Output the [X, Y] coordinate of the center of the cell containing the given text.  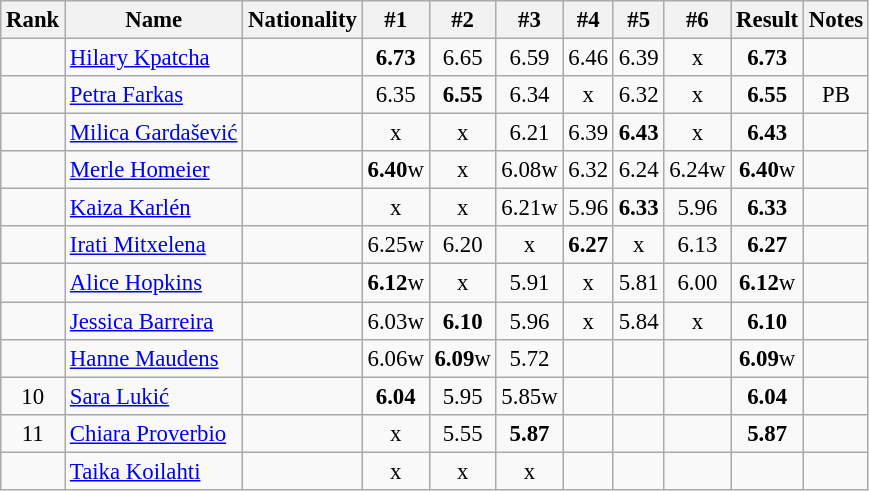
Hilary Kpatcha [154, 58]
Jessica Barreira [154, 321]
Name [154, 20]
Nationality [302, 20]
Rank [33, 20]
6.08w [530, 170]
Sara Lukić [154, 396]
Chiara Proverbio [154, 433]
6.24w [698, 170]
Alice Hopkins [154, 283]
5.85w [530, 396]
Milica Gardašević [154, 133]
Result [768, 20]
6.00 [698, 283]
10 [33, 396]
#5 [638, 20]
6.24 [638, 170]
Taika Koilahti [154, 471]
5.91 [530, 283]
5.72 [530, 358]
5.55 [462, 433]
#2 [462, 20]
#6 [698, 20]
6.21w [530, 208]
6.35 [396, 95]
5.81 [638, 283]
Notes [836, 20]
6.20 [462, 245]
11 [33, 433]
#4 [588, 20]
Kaiza Karlén [154, 208]
6.06w [396, 358]
5.95 [462, 396]
Merle Homeier [154, 170]
#3 [530, 20]
#1 [396, 20]
6.34 [530, 95]
6.25w [396, 245]
6.59 [530, 58]
Irati Mitxelena [154, 245]
Hanne Maudens [154, 358]
6.13 [698, 245]
6.03w [396, 321]
6.21 [530, 133]
5.84 [638, 321]
PB [836, 95]
Petra Farkas [154, 95]
6.65 [462, 58]
6.46 [588, 58]
